From the cell containing the given text, extract its center point as [X, Y] coordinate. 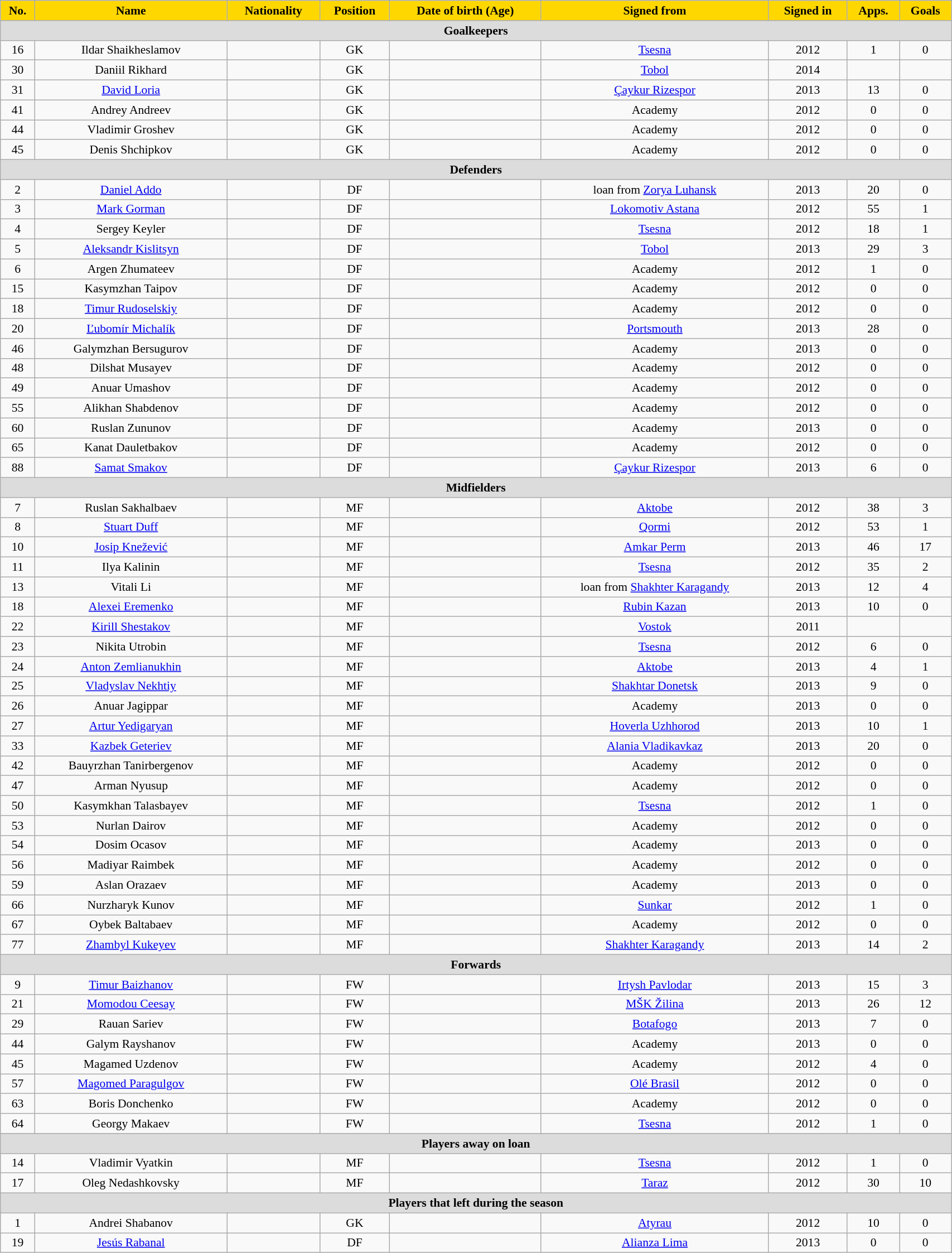
Irtysh Pavlodar [655, 985]
56 [18, 865]
Timur Baizhanov [131, 985]
Signed in [808, 11]
Kirill Shestakov [131, 627]
88 [18, 468]
Stuart Duff [131, 527]
Arman Nyusup [131, 786]
Oleg Nedashkovsky [131, 1183]
Magomed Paragulgov [131, 1084]
19 [18, 1243]
Rauan Sariev [131, 1024]
Vostok [655, 627]
Taraz [655, 1183]
Samat Smakov [131, 468]
Sergey Keyler [131, 229]
Ilya Kalinin [131, 567]
Alianza Lima [655, 1243]
42 [18, 766]
Alikhan Shabdenov [131, 408]
loan from Shakhter Karagandy [655, 587]
Daniel Addo [131, 190]
Hoverla Uzhhorod [655, 726]
2011 [808, 627]
Kasymkhan Talasbayev [131, 806]
47 [18, 786]
16 [18, 50]
22 [18, 627]
57 [18, 1084]
48 [18, 368]
Jesús Rabanal [131, 1243]
28 [873, 329]
Aleksandr Kislitsyn [131, 249]
2014 [808, 70]
Ľubomír Michalík [131, 329]
Position [355, 11]
Oybek Baltabaev [131, 925]
Goalkeepers [476, 31]
Magamed Uzdenov [131, 1064]
Defenders [476, 170]
Players that left during the season [476, 1203]
Portsmouth [655, 329]
Nurlan Dairov [131, 826]
loan from Zorya Luhansk [655, 190]
64 [18, 1124]
Rubin Kazan [655, 607]
67 [18, 925]
Amkar Perm [655, 547]
Shakhter Karagandy [655, 945]
Vitali Li [131, 587]
Lokomotiv Astana [655, 209]
Players away on loan [476, 1144]
Name [131, 11]
Apps. [873, 11]
Argen Zhumateev [131, 269]
49 [18, 388]
Denis Shchipkov [131, 150]
Signed from [655, 11]
Olé Brasil [655, 1084]
50 [18, 806]
Georgy Makaev [131, 1124]
Vladimir Vyatkin [131, 1163]
Timur Rudoselskiy [131, 309]
Momodou Ceesay [131, 1004]
Anton Zemlianukhin [131, 667]
Kasymzhan Taipov [131, 289]
31 [18, 90]
Andrey Andreev [131, 110]
David Loria [131, 90]
25 [18, 686]
65 [18, 448]
Bauyrzhan Tanirbergenov [131, 766]
59 [18, 885]
Boris Donchenko [131, 1104]
Anuar Umashov [131, 388]
8 [18, 527]
Sunkar [655, 905]
Anuar Jagippar [131, 706]
Alania Vladikavkaz [655, 746]
24 [18, 667]
Zhambyl Kukeyev [131, 945]
Mark Gorman [131, 209]
Shakhtar Donetsk [655, 686]
23 [18, 647]
Date of birth (Age) [465, 11]
Atyrau [655, 1223]
Kanat Dauletbakov [131, 448]
11 [18, 567]
Ildar Shaikheslamov [131, 50]
Alexei Eremenko [131, 607]
Artur Yedigaryan [131, 726]
Ruslan Zununov [131, 428]
Aslan Orazaev [131, 885]
77 [18, 945]
27 [18, 726]
Vladimir Groshev [131, 130]
33 [18, 746]
Galym Rayshanov [131, 1044]
Dosim Ocasov [131, 845]
Galymzhan Bersugurov [131, 349]
60 [18, 428]
Madiyar Raimbek [131, 865]
Nikita Utrobin [131, 647]
Nurzharyk Kunov [131, 905]
MŠK Žilina [655, 1004]
35 [873, 567]
38 [873, 508]
41 [18, 110]
No. [18, 11]
Midfielders [476, 488]
Andrei Shabanov [131, 1223]
Kazbek Geteriev [131, 746]
Nationality [273, 11]
54 [18, 845]
Goals [926, 11]
21 [18, 1004]
Dilshat Musayev [131, 368]
66 [18, 905]
Forwards [476, 965]
Botafogo [655, 1024]
Ruslan Sakhalbaev [131, 508]
Vladyslav Nekhtiy [131, 686]
Qormi [655, 527]
5 [18, 249]
Daniil Rikhard [131, 70]
63 [18, 1104]
Josip Knežević [131, 547]
